Locate the cell with the specified text and output its [X, Y] center coordinate. 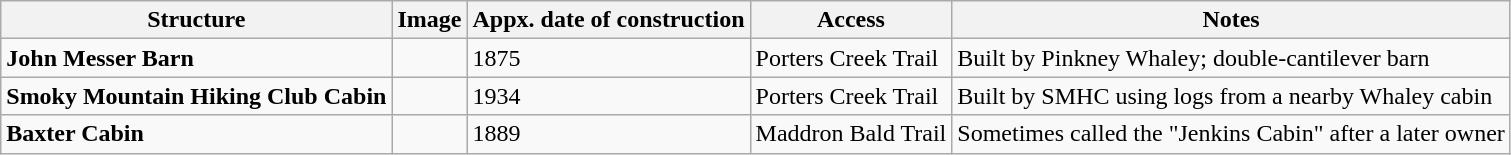
Smoky Mountain Hiking Club Cabin [196, 96]
1889 [608, 134]
Built by Pinkney Whaley; double-cantilever barn [1231, 58]
Maddron Bald Trail [851, 134]
Access [851, 20]
1875 [608, 58]
Baxter Cabin [196, 134]
John Messer Barn [196, 58]
Sometimes called the "Jenkins Cabin" after a later owner [1231, 134]
Structure [196, 20]
Built by SMHC using logs from a nearby Whaley cabin [1231, 96]
Appx. date of construction [608, 20]
1934 [608, 96]
Notes [1231, 20]
Image [430, 20]
